Locate the cell with the specified text and output its [X, Y] center coordinate. 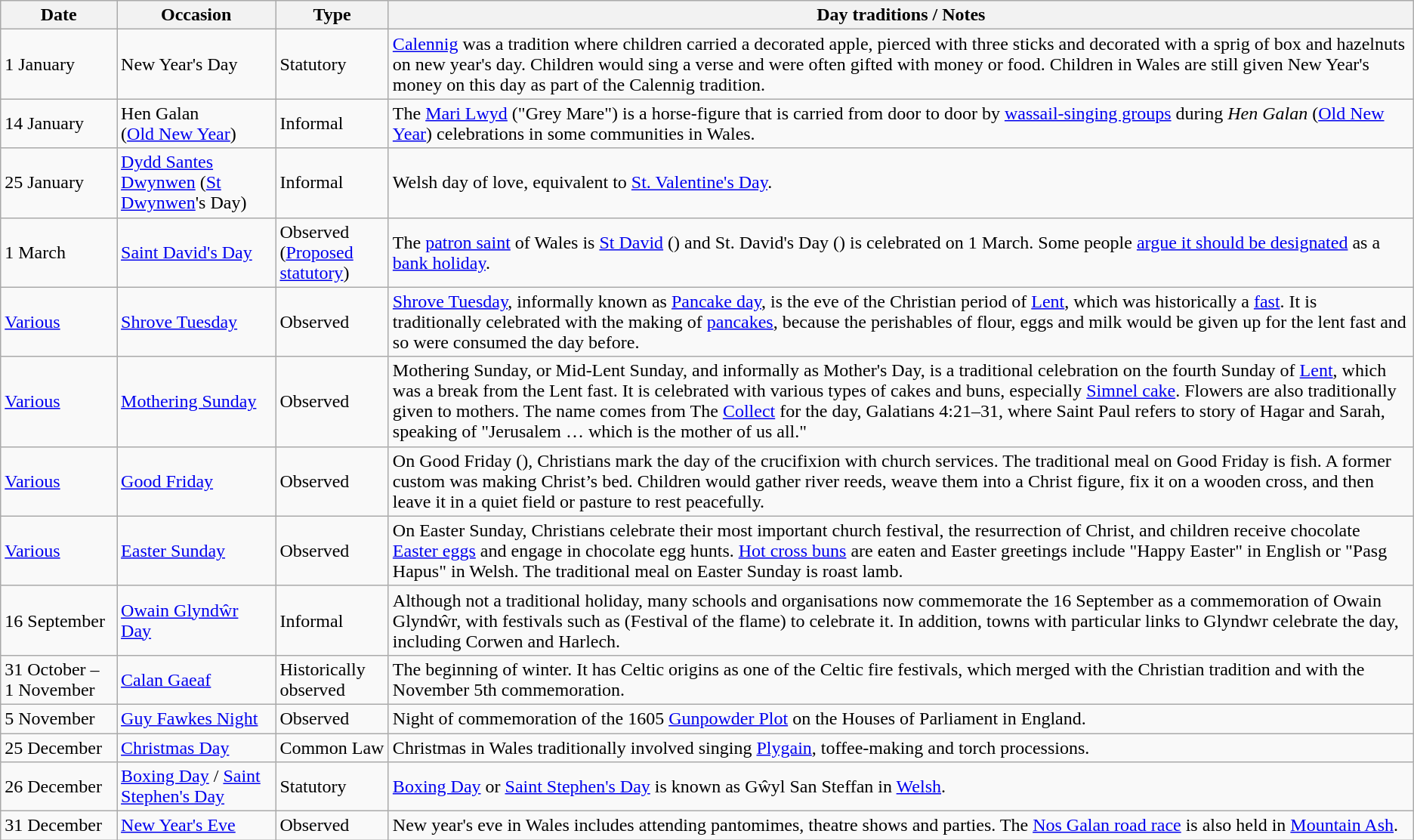
Historically observed [332, 680]
Occasion [196, 15]
1 March [59, 252]
New Year's Eve [196, 826]
Calan Gaeaf [196, 680]
16 September [59, 620]
Owain Glyndŵr Day [196, 620]
Saint David's Day [196, 252]
Guy Fawkes Night [196, 718]
Date [59, 15]
Welsh day of love, equivalent to St. Valentine's Day. [900, 183]
26 December [59, 787]
Dydd Santes Dwynwen (St Dwynwen's Day) [196, 183]
Shrove Tuesday [196, 322]
New Year's Day [196, 64]
Christmas Day [196, 747]
14 January [59, 124]
Easter Sunday [196, 551]
Observed(Proposed statutory) [332, 252]
Type [332, 15]
5 November [59, 718]
31 December [59, 826]
1 January [59, 64]
Good Friday [196, 481]
Night of commemoration of the 1605 Gunpowder Plot on the Houses of Parliament in England. [900, 718]
Common Law [332, 747]
31 October – 1 November [59, 680]
25 December [59, 747]
Boxing Day or Saint Stephen's Day is known as Gŵyl San Steffan in Welsh. [900, 787]
Christmas in Wales traditionally involved singing Plygain, toffee-making and torch processions. [900, 747]
Hen Galan(Old New Year) [196, 124]
25 January [59, 183]
Mothering Sunday [196, 402]
New year's eve in Wales includes attending pantomimes, theatre shows and parties. The Nos Galan road race is also held in Mountain Ash. [900, 826]
Day traditions / Notes [900, 15]
Boxing Day / Saint Stephen's Day [196, 787]
